Extract the [X, Y] coordinate from the center of the cell holding the provided text.  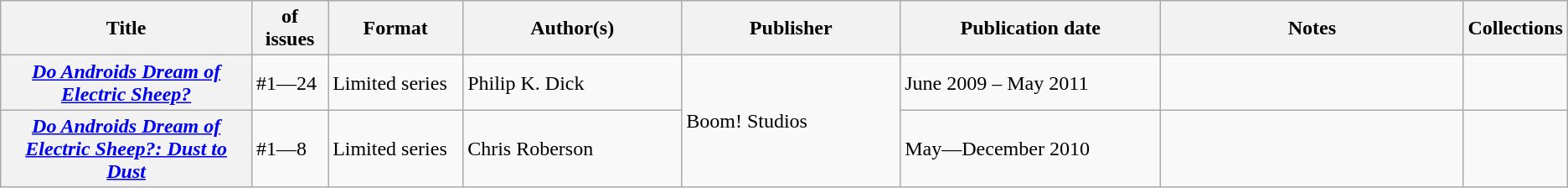
Title [126, 29]
Notes [1312, 29]
May—December 2010 [1030, 149]
Publication date [1030, 29]
Do Androids Dream of Electric Sheep?: Dust to Dust [126, 149]
Author(s) [573, 29]
Chris Roberson [573, 149]
#1—8 [290, 149]
Format [395, 29]
June 2009 – May 2011 [1030, 82]
#1—24 [290, 82]
of issues [290, 29]
Do Androids Dream of Electric Sheep? [126, 82]
Collections [1515, 29]
Philip K. Dick [573, 82]
Publisher [791, 29]
Boom! Studios [791, 121]
